Determine the [x, y] coordinate at the center of the cell enclosing the given text.  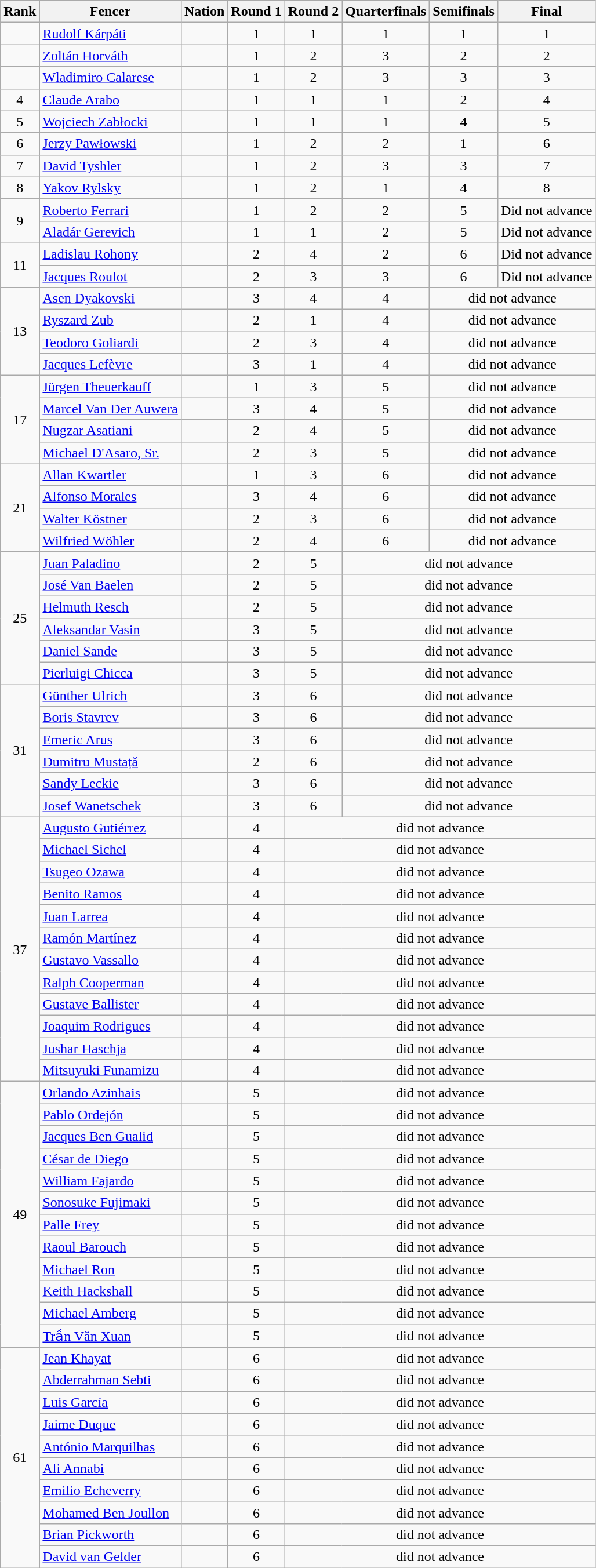
Yakov Rylsky [110, 188]
Mitsuyuki Funamizu [110, 1071]
Mohamed Ben Joullon [110, 1512]
Teodoro Goliardi [110, 343]
Daniel Sande [110, 652]
Aleksandar Vasin [110, 629]
Günther Ulrich [110, 696]
Jerzy Pawłowski [110, 144]
Juan Larrea [110, 916]
António Marquilhas [110, 1446]
Aladár Gerevich [110, 232]
Trần Văn Xuan [110, 1336]
Joaquim Rodrigues [110, 1027]
Fencer [110, 12]
Jacques Ben Gualid [110, 1137]
Josef Wanetschek [110, 806]
Keith Hackshall [110, 1291]
Brian Pickworth [110, 1535]
Ramón Martínez [110, 938]
Jürgen Theuerkauff [110, 387]
Wilfried Wöhler [110, 541]
9 [20, 221]
Rudolf Kárpáti [110, 34]
Sonosuke Fujimaki [110, 1203]
25 [20, 618]
Ladislau Rohony [110, 254]
Nugzar Asatiani [110, 431]
David Tyshler [110, 166]
Pierluigi Chicca [110, 674]
Boris Stavrev [110, 718]
Ralph Cooperman [110, 983]
Allan Kwartler [110, 475]
Pablo Ordejón [110, 1115]
Juan Paladino [110, 563]
Emeric Arus [110, 740]
Final [546, 12]
Michael D'Asaro, Sr. [110, 453]
César de Diego [110, 1159]
Palle Frey [110, 1225]
Augusto Gutiérrez [110, 828]
Raoul Barouch [110, 1247]
Gustave Ballister [110, 1005]
Ryszard Zub [110, 321]
José Van Baelen [110, 585]
Jaime Duque [110, 1424]
Orlando Azinhais [110, 1093]
William Fajardo [110, 1181]
Marcel Van Der Auwera [110, 409]
Wladimiro Calarese [110, 78]
Semifinals [464, 12]
Benito Ramos [110, 894]
Abderrahman Sebti [110, 1380]
Asen Dyakovski [110, 299]
Sandy Leckie [110, 784]
31 [20, 751]
Michael Ron [110, 1269]
Alfonso Morales [110, 497]
Round 1 [256, 12]
11 [20, 265]
49 [20, 1214]
Ali Annabi [110, 1468]
Walter Köstner [110, 519]
37 [20, 949]
Claude Arabo [110, 100]
Jushar Haschja [110, 1049]
Roberto Ferrari [110, 210]
Jacques Roulot [110, 277]
Wojciech Zabłocki [110, 122]
David van Gelder [110, 1557]
Luis García [110, 1402]
17 [20, 420]
Jean Khayat [110, 1358]
Quarterfinals [386, 12]
Zoltán Horváth [110, 56]
Gustavo Vassallo [110, 960]
Nation [204, 12]
Jacques Lefèvre [110, 365]
Michael Amberg [110, 1313]
21 [20, 508]
Rank [20, 12]
Helmuth Resch [110, 607]
Michael Sichel [110, 850]
Dumitru Mustață [110, 762]
61 [20, 1457]
Emilio Echeverry [110, 1490]
Tsugeo Ozawa [110, 872]
13 [20, 332]
Round 2 [313, 12]
